For the text-containing cell, return its midpoint in [x, y] coordinate format. 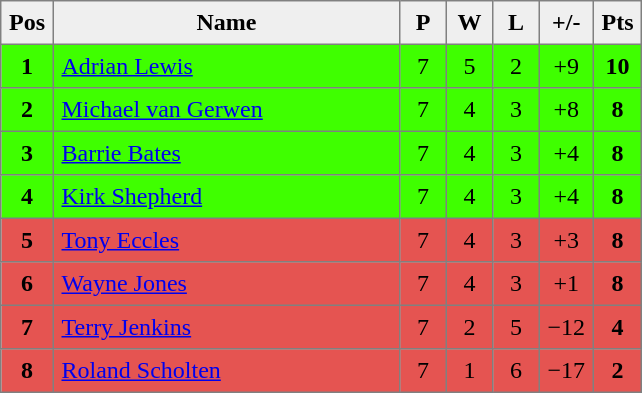
Michael van Gerwen [226, 110]
Adrian Lewis [226, 66]
Roland Scholten [226, 371]
−17 [566, 371]
Tony Eccles [226, 240]
+1 [566, 284]
+8 [566, 110]
W [469, 23]
Pos [27, 23]
Pts [617, 23]
L [516, 23]
Wayne Jones [226, 284]
P [423, 23]
+9 [566, 66]
Barrie Bates [226, 153]
+/- [566, 23]
Name [226, 23]
+3 [566, 240]
−12 [566, 327]
Terry Jenkins [226, 327]
Kirk Shepherd [226, 197]
10 [617, 66]
